Determine the [X, Y] coordinate at the center of the cell enclosing the given text.  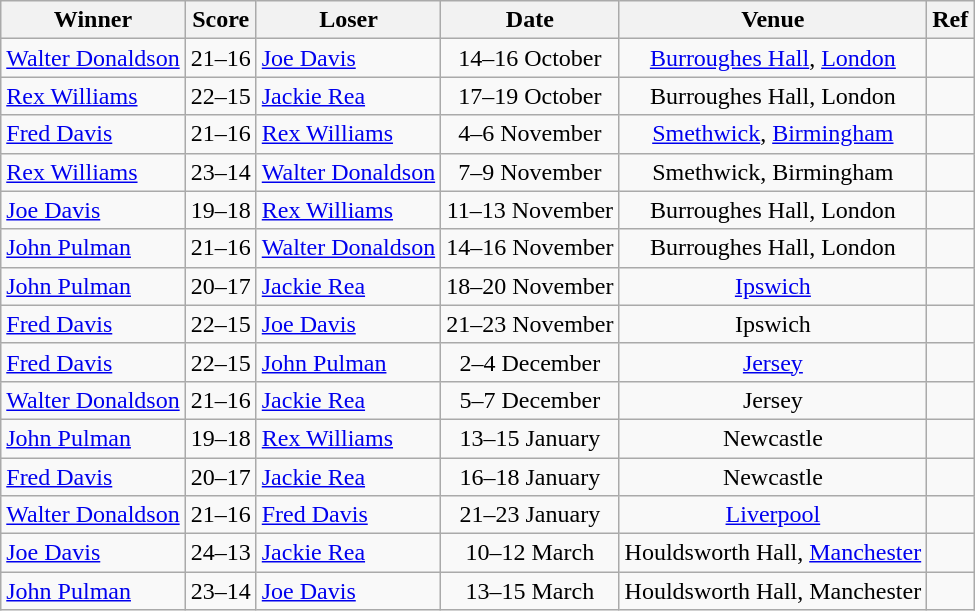
13–15 January [530, 438]
14–16 November [530, 248]
2–4 December [530, 362]
10–12 March [530, 553]
7–9 November [530, 172]
5–7 December [530, 400]
21–23 January [530, 515]
Loser [348, 20]
Score [220, 20]
Winner [93, 20]
16–18 January [530, 477]
Ref [950, 20]
11–13 November [530, 210]
4–6 November [530, 134]
Date [530, 20]
Liverpool [773, 515]
17–19 October [530, 96]
18–20 November [530, 286]
21–23 November [530, 324]
13–15 March [530, 591]
Venue [773, 20]
24–13 [220, 553]
14–16 October [530, 58]
